Capture the cell that displays the provided text and extract its [X, Y] central coordinate. 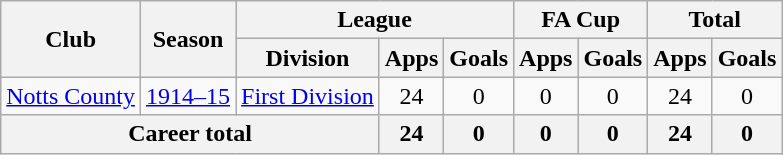
Career total [190, 134]
Total [715, 20]
Season [188, 39]
Notts County [71, 96]
FA Cup [581, 20]
1914–15 [188, 96]
First Division [308, 96]
Division [308, 58]
League [375, 20]
Club [71, 39]
